Extract the (x, y) coordinate from the center of the cell holding the provided text.  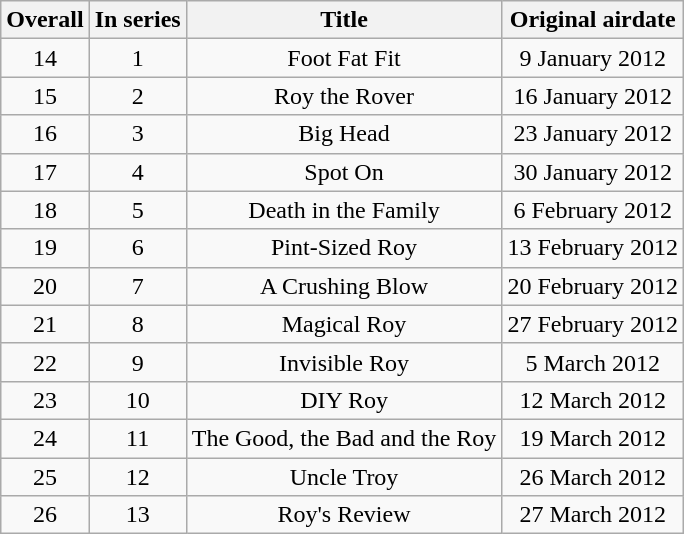
16 (45, 134)
Magical Roy (344, 324)
6 February 2012 (593, 210)
13 (138, 515)
12 (138, 477)
6 (138, 248)
1 (138, 58)
27 February 2012 (593, 324)
23 (45, 400)
8 (138, 324)
21 (45, 324)
3 (138, 134)
26 (45, 515)
16 January 2012 (593, 96)
5 March 2012 (593, 362)
Spot On (344, 172)
Big Head (344, 134)
23 January 2012 (593, 134)
15 (45, 96)
22 (45, 362)
Roy the Rover (344, 96)
The Good, the Bad and the Roy (344, 438)
4 (138, 172)
14 (45, 58)
Foot Fat Fit (344, 58)
26 March 2012 (593, 477)
2 (138, 96)
9 January 2012 (593, 58)
In series (138, 20)
Original airdate (593, 20)
24 (45, 438)
10 (138, 400)
Invisible Roy (344, 362)
5 (138, 210)
18 (45, 210)
17 (45, 172)
19 March 2012 (593, 438)
11 (138, 438)
Pint-Sized Roy (344, 248)
A Crushing Blow (344, 286)
27 March 2012 (593, 515)
30 January 2012 (593, 172)
9 (138, 362)
25 (45, 477)
Title (344, 20)
19 (45, 248)
Uncle Troy (344, 477)
Overall (45, 20)
Roy's Review (344, 515)
Death in the Family (344, 210)
DIY Roy (344, 400)
20 (45, 286)
7 (138, 286)
12 March 2012 (593, 400)
20 February 2012 (593, 286)
13 February 2012 (593, 248)
